From the cell containing the given text, extract its center point as (X, Y) coordinate. 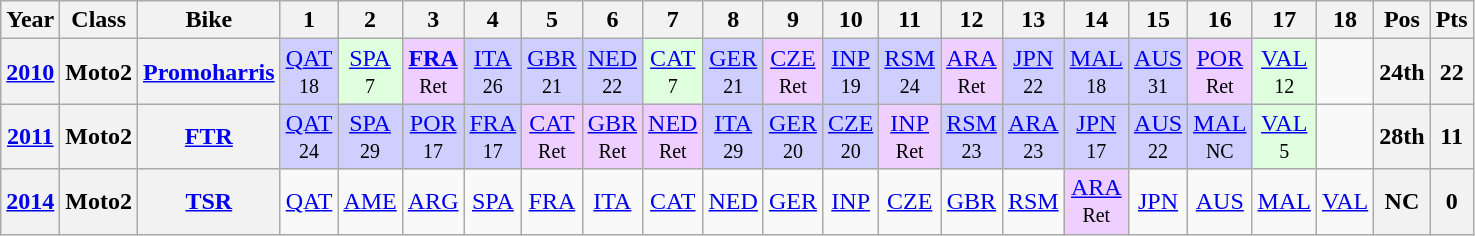
15 (1158, 20)
22 (1452, 72)
VAL12 (1284, 72)
CAT (673, 202)
2010 (30, 72)
CZE20 (850, 136)
ITA26 (493, 72)
0 (1452, 202)
INP19 (850, 72)
GBRRet (612, 136)
Class (99, 20)
MAL18 (1096, 72)
GBR (972, 202)
JPN22 (1033, 72)
ARG (433, 202)
5 (552, 20)
17 (1284, 20)
RSM24 (910, 72)
JPN17 (1096, 136)
NEDRet (673, 136)
9 (792, 20)
AME (370, 202)
JPN (1158, 202)
SPA29 (370, 136)
RSM (1033, 202)
14 (1096, 20)
Promoharris (210, 72)
24th (1402, 72)
10 (850, 20)
13 (1033, 20)
QAT24 (309, 136)
POR17 (433, 136)
6 (612, 20)
RSM23 (972, 136)
TSR (210, 202)
NED22 (612, 72)
SPA7 (370, 72)
GER20 (792, 136)
NC (1402, 202)
7 (673, 20)
GBR21 (552, 72)
28th (1402, 136)
AUS22 (1158, 136)
VAL (1344, 202)
Pos (1402, 20)
4 (493, 20)
8 (733, 20)
12 (972, 20)
2 (370, 20)
Pts (1452, 20)
INP (850, 202)
CZERet (792, 72)
2011 (30, 136)
2014 (30, 202)
QAT18 (309, 72)
MAL (1284, 202)
FRA17 (493, 136)
VAL5 (1284, 136)
18 (1344, 20)
FTR (210, 136)
FRARet (433, 72)
NED (733, 202)
Year (30, 20)
GER21 (733, 72)
ITA29 (733, 136)
CATRet (552, 136)
GER (792, 202)
16 (1220, 20)
FRA (552, 202)
ARA23 (1033, 136)
MALNC (1220, 136)
PORRet (1220, 72)
ITA (612, 202)
Bike (210, 20)
CZE (910, 202)
INPRet (910, 136)
AUS (1220, 202)
3 (433, 20)
CAT7 (673, 72)
1 (309, 20)
AUS31 (1158, 72)
SPA (493, 202)
QAT (309, 202)
